Identify which cell holds the provided text, then report its [x, y] central coordinate. 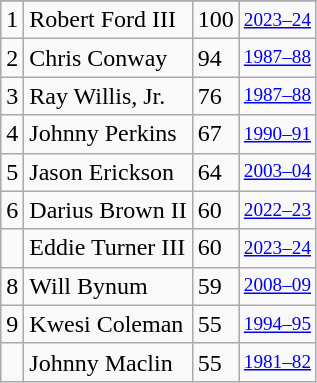
Johnny Maclin [108, 362]
Will Bynum [108, 286]
2022–23 [277, 210]
64 [216, 172]
Chris Conway [108, 58]
2008–09 [277, 286]
59 [216, 286]
1994–95 [277, 324]
8 [12, 286]
Robert Ford III [108, 20]
94 [216, 58]
Darius Brown II [108, 210]
9 [12, 324]
67 [216, 134]
76 [216, 96]
5 [12, 172]
2 [12, 58]
Johnny Perkins [108, 134]
Eddie Turner III [108, 248]
4 [12, 134]
3 [12, 96]
1981–82 [277, 362]
1990–91 [277, 134]
100 [216, 20]
Ray Willis, Jr. [108, 96]
6 [12, 210]
Jason Erickson [108, 172]
2003–04 [277, 172]
Kwesi Coleman [108, 324]
1 [12, 20]
